Search for the cell housing the specified text and yield its (x, y) center coordinate. 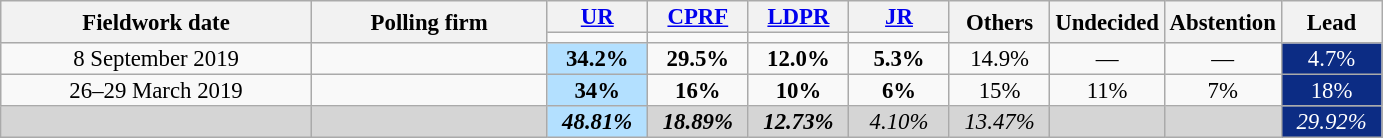
Undecided (1107, 22)
Lead (1332, 22)
13.47% (1000, 122)
5.3% (900, 59)
12.0% (798, 59)
48.81% (598, 122)
Others (1000, 22)
CPRF (698, 17)
26–29 March 2019 (156, 91)
LDPR (798, 17)
29.5% (698, 59)
34.2% (598, 59)
4.7% (1332, 59)
Fieldwork date (156, 22)
34% (598, 91)
4.10% (900, 122)
18.89% (698, 122)
29.92% (1332, 122)
18% (1332, 91)
7% (1222, 91)
Polling firm (429, 22)
UR (598, 17)
15% (1000, 91)
8 September 2019 (156, 59)
14.9% (1000, 59)
JR (900, 17)
16% (698, 91)
12.73% (798, 122)
11% (1107, 91)
Abstention (1222, 22)
10% (798, 91)
6% (900, 91)
